Locate the cell with the specified text and output its (X, Y) center coordinate. 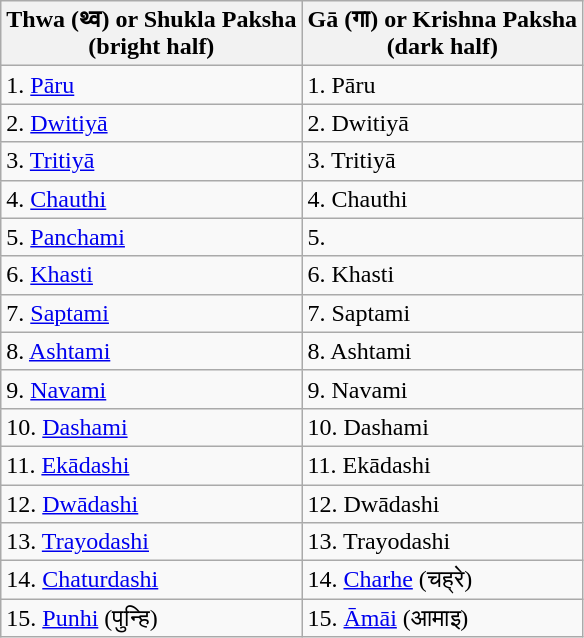
15. Āmāi (आमाइ) (442, 618)
Gā (गा) or Krishna Paksha(dark half) (442, 34)
14. Charhe (चह्रे) (442, 580)
5. Panchami (152, 237)
14. Chaturdashi (152, 580)
15. Punhi (पुन्हि) (152, 618)
Thwa (थ्व) or Shukla Paksha(bright half) (152, 34)
5. (442, 237)
